Provide the [X, Y] coordinate of the cell's center where the given text is located.  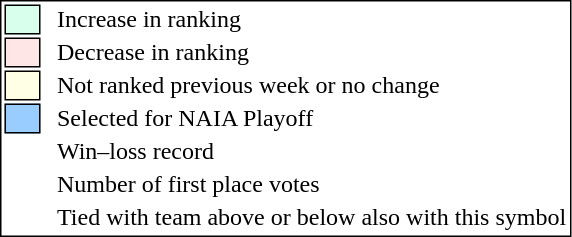
Number of first place votes [312, 185]
Tied with team above or below also with this symbol [312, 217]
Increase in ranking [312, 19]
Not ranked previous week or no change [312, 85]
Win–loss record [312, 151]
Selected for NAIA Playoff [312, 119]
Decrease in ranking [312, 53]
